Find where the given text appears and provide that cell's center as (x, y) coordinate. 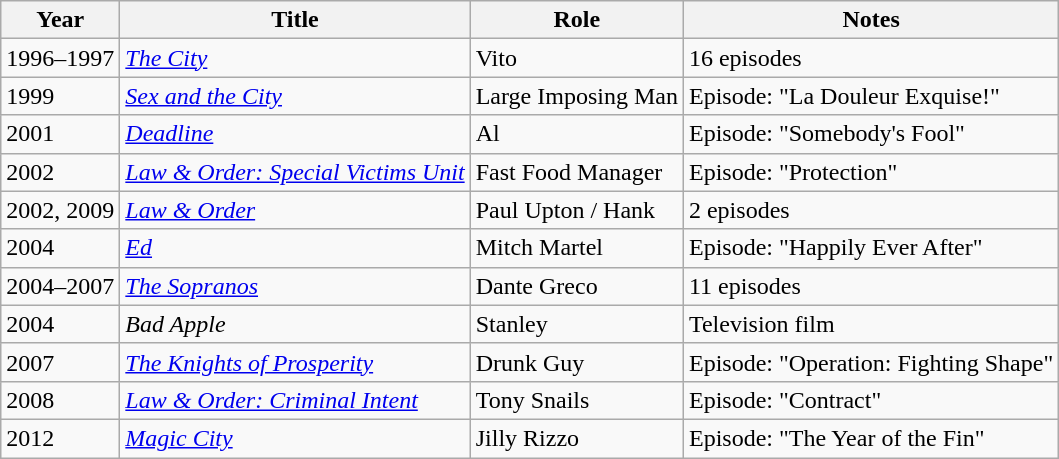
Law & Order: Special Victims Unit (295, 172)
2002 (60, 172)
Al (576, 134)
1996–1997 (60, 58)
2007 (60, 362)
2 episodes (870, 210)
Episode: "Happily Ever After" (870, 248)
Episode: "Operation: Fighting Shape" (870, 362)
Vito (576, 58)
Fast Food Manager (576, 172)
16 episodes (870, 58)
2012 (60, 438)
Episode: "The Year of the Fin" (870, 438)
Law & Order (295, 210)
Large Imposing Man (576, 96)
Tony Snails (576, 400)
Sex and the City (295, 96)
Jilly Rizzo (576, 438)
Notes (870, 20)
Title (295, 20)
The Knights of Prosperity (295, 362)
Deadline (295, 134)
Bad Apple (295, 324)
Ed (295, 248)
Drunk Guy (576, 362)
Law & Order: Criminal Intent (295, 400)
Stanley (576, 324)
1999 (60, 96)
Paul Upton / Hank (576, 210)
Year (60, 20)
Magic City (295, 438)
Episode: "Protection" (870, 172)
Episode: "Contract" (870, 400)
2002, 2009 (60, 210)
Television film (870, 324)
Episode: "La Douleur Exquise!" (870, 96)
11 episodes (870, 286)
Episode: "Somebody's Fool" (870, 134)
2008 (60, 400)
The City (295, 58)
2001 (60, 134)
2004–2007 (60, 286)
The Sopranos (295, 286)
Mitch Martel (576, 248)
Role (576, 20)
Dante Greco (576, 286)
